Identify which cell holds the provided text, then report its (X, Y) central coordinate. 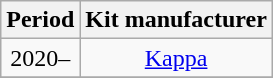
2020– (40, 58)
Period (40, 20)
Kappa (176, 58)
Kit manufacturer (176, 20)
